Capture the cell that displays the provided text and extract its (x, y) central coordinate. 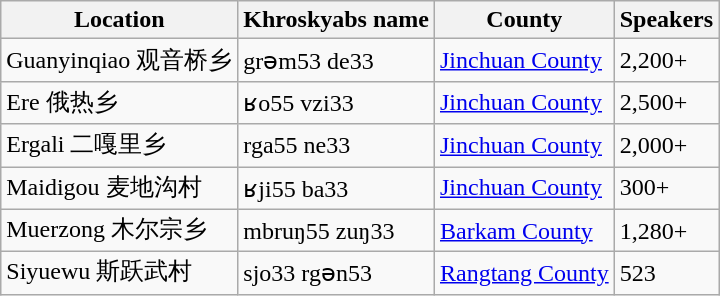
Ere 俄热乡 (120, 102)
Speakers (666, 20)
County (524, 20)
sjo33 rgən53 (336, 274)
Rangtang County (524, 274)
Maidigou 麦地沟村 (120, 188)
523 (666, 274)
1,280+ (666, 230)
ʁo55 vzi33 (336, 102)
Barkam County (524, 230)
grəm53 de33 (336, 60)
Muerzong 木尔宗乡 (120, 230)
2,500+ (666, 102)
300+ (666, 188)
ʁji55 ba33 (336, 188)
Siyuewu 斯跃武村 (120, 274)
Ergali 二嘎里乡 (120, 146)
Location (120, 20)
mbruŋ55 zuŋ33 (336, 230)
rga55 ne33 (336, 146)
Guanyinqiao 观音桥乡 (120, 60)
Khroskyabs name (336, 20)
2,200+ (666, 60)
2,000+ (666, 146)
